Detect which cell encompasses the target text, then output its (X, Y) center coordinate. 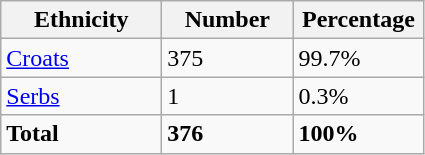
Number (228, 20)
1 (228, 96)
99.7% (358, 58)
Percentage (358, 20)
100% (358, 134)
375 (228, 58)
Total (82, 134)
Serbs (82, 96)
376 (228, 134)
0.3% (358, 96)
Croats (82, 58)
Ethnicity (82, 20)
